Search for the cell housing the specified text and yield its (X, Y) center coordinate. 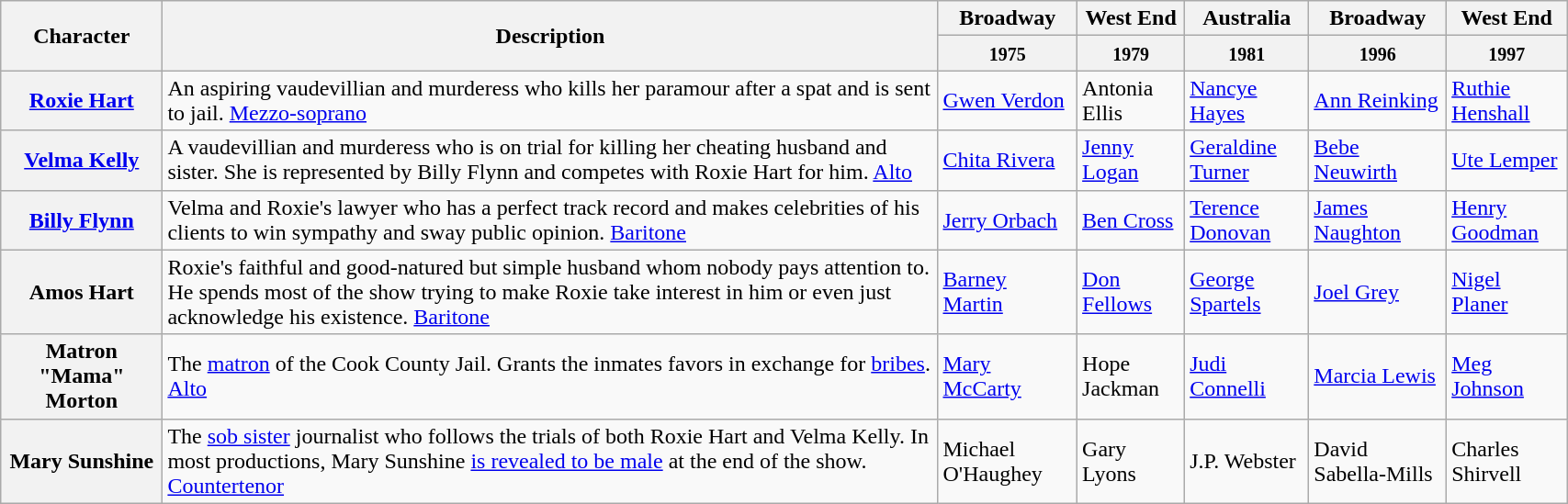
Nigel Planer (1506, 292)
Nancye Hayes (1247, 101)
Billy Flynn (82, 220)
1996 (1378, 53)
Chita Rivera (1008, 160)
J.P. Webster (1247, 461)
Mary Sunshine (82, 461)
Charles Shirvell (1506, 461)
Judi Connelli (1247, 376)
Bebe Neuwirth (1378, 160)
1997 (1506, 53)
Ruthie Henshall (1506, 101)
Character (82, 36)
Gwen Verdon (1008, 101)
Marcia Lewis (1378, 376)
The matron of the Cook County Jail. Grants the inmates favors in exchange for bribes. Alto (550, 376)
Velma Kelly (82, 160)
Ben Cross (1132, 220)
1979 (1132, 53)
Velma and Roxie's lawyer who has a perfect track record and makes celebrities of his clients to win sympathy and sway public opinion. Baritone (550, 220)
Ute Lemper (1506, 160)
Meg Johnson (1506, 376)
George Spartels (1247, 292)
David Sabella-Mills (1378, 461)
Michael O'Haughey (1008, 461)
James Naughton (1378, 220)
Ann Reinking (1378, 101)
Don Fellows (1132, 292)
Mary McCarty (1008, 376)
Hope Jackman (1132, 376)
Terence Donovan (1247, 220)
Matron "Mama" Morton (82, 376)
Australia (1247, 18)
Antonia Ellis (1132, 101)
Geraldine Turner (1247, 160)
Joel Grey (1378, 292)
An aspiring vaudevillian and murderess who kills her paramour after a spat and is sent to jail. Mezzo-soprano (550, 101)
Description (550, 36)
Jenny Logan (1132, 160)
1981 (1247, 53)
Barney Martin (1008, 292)
1975 (1008, 53)
Gary Lyons (1132, 461)
Jerry Orbach (1008, 220)
Roxie Hart (82, 101)
Henry Goodman (1506, 220)
Amos Hart (82, 292)
